Determine the [x, y] coordinate at the center of the cell enclosing the given text.  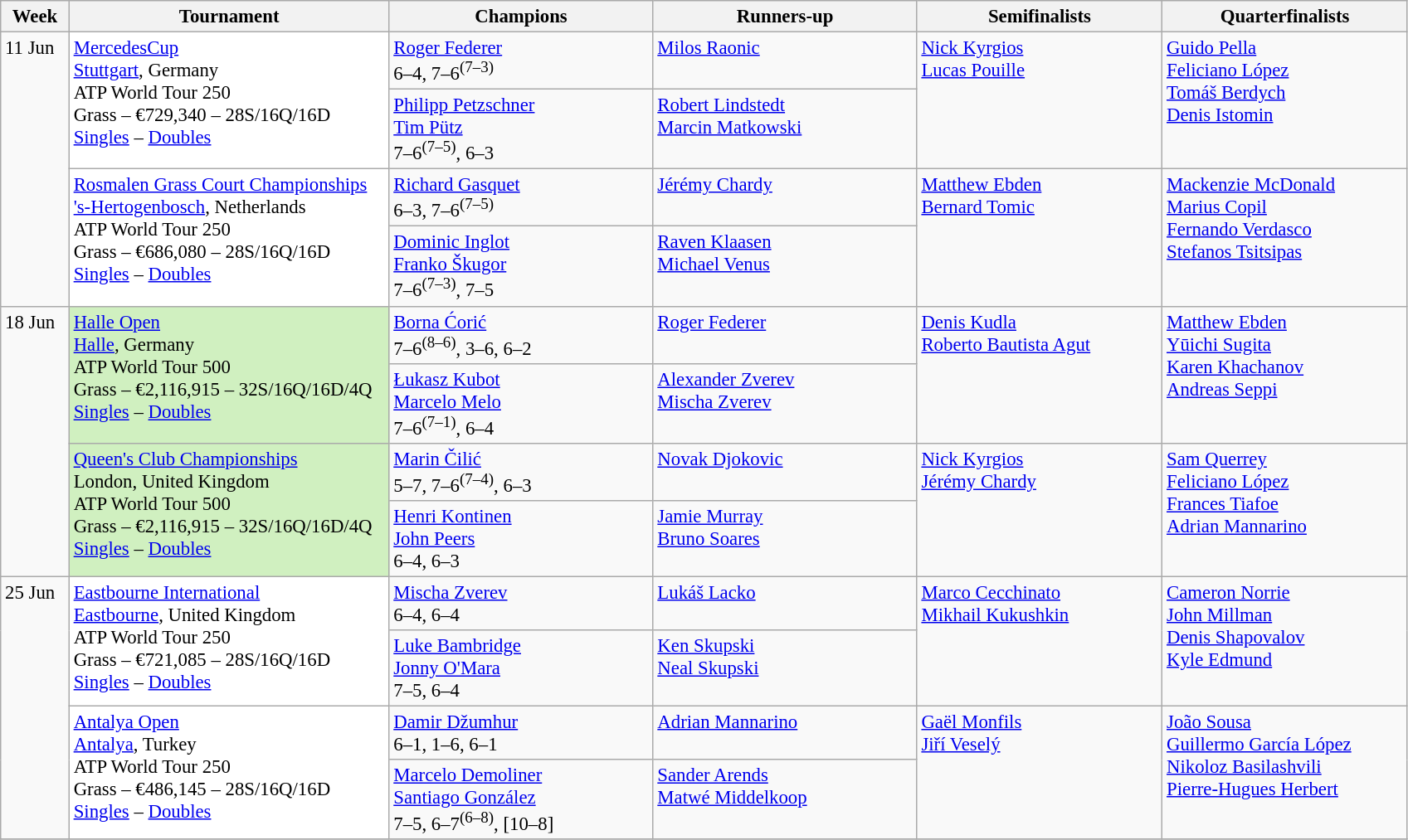
Gaël Monfils Jiří Veselý [1040, 773]
Jamie Murray Bruno Soares [785, 539]
Roger Federer6–4, 7–6(7–3) [521, 61]
Denis Kudla Roberto Bautista Agut [1040, 375]
Marcelo Demoliner Santiago González 7–5, 6–7(6–8), [10–8] [521, 799]
Adrian Mannarino [785, 733]
Nick Kyrgios Jérémy Chardy [1040, 511]
MercedesCup Stuttgart, GermanyATP World Tour 250Grass – €729,340 – 28S/16Q/16D Singles – Doubles [229, 101]
Antalya Open Antalya, TurkeyATP World Tour 250Grass – €486,145 – 28S/16Q/16D Singles – Doubles [229, 773]
João Sousa Guillermo García López Nikoloz Basilashvili Pierre-Hugues Herbert [1285, 773]
Milos Raonic [785, 61]
Sam Querrey Feliciano López Frances Tiafoe Adrian Mannarino [1285, 511]
11 Jun [35, 169]
Alexander Zverev Mischa Zverev [785, 403]
Guido Pella Feliciano López Tomáš Berdych Denis Istomin [1285, 101]
Tournament [229, 17]
Jérémy Chardy [785, 197]
Luke Bambridge Jonny O'Mara 7–5, 6–4 [521, 668]
Richard Gasquet6–3, 7–6(7–5) [521, 197]
Dominic Inglot Franko Škugor7–6(7–3), 7–5 [521, 266]
Damir Džumhur 6–1, 1–6, 6–1 [521, 733]
Philipp Petzschner Tim Pütz 7–6(7–5), 6–3 [521, 129]
Marin Čilić 5–7, 7–6(7–4), 6–3 [521, 473]
Borna Ćorić7–6(8–6), 3–6, 6–2 [521, 335]
Cameron Norrie John Millman Denis Shapovalov Kyle Edmund [1285, 641]
Rosmalen Grass Court Championships 's-Hertogenbosch, NetherlandsATP World Tour 250Grass – €686,080 – 28S/16Q/16D Singles – Doubles [229, 237]
Halle Open Halle, GermanyATP World Tour 500Grass – €2,116,915 – 32S/16Q/16D/4Q Singles – Doubles [229, 375]
Mischa Zverev 6–4, 6–4 [521, 604]
Queen's Club Championships London, United KingdomATP World Tour 500Grass – €2,116,915 – 32S/16Q/16D/4Q Singles – Doubles [229, 511]
Sander Arends Matwé Middelkoop [785, 799]
Week [35, 17]
Marco Cecchinato Mikhail Kukushkin [1040, 641]
Matthew Ebden Bernard Tomic [1040, 237]
Quarterfinalists [1285, 17]
Robert Lindstedt Marcin Matkowski [785, 129]
Henri Kontinen John Peers 6–4, 6–3 [521, 539]
Nick Kyrgios Lucas Pouille [1040, 101]
18 Jun [35, 441]
Eastbourne International Eastbourne, United KingdomATP World Tour 250Grass – €721,085 – 28S/16Q/16D Singles – Doubles [229, 641]
25 Jun [35, 708]
Ken Skupski Neal Skupski [785, 668]
Semifinalists [1040, 17]
Roger Federer [785, 335]
Łukasz Kubot Marcelo Melo 7–6(7–1), 6–4 [521, 403]
Lukáš Lacko [785, 604]
Mackenzie McDonald Marius Copil Fernando Verdasco Stefanos Tsitsipas [1285, 237]
Novak Djokovic [785, 473]
Runners-up [785, 17]
Matthew Ebden Yūichi Sugita Karen Khachanov Andreas Seppi [1285, 375]
Champions [521, 17]
Raven Klaasen Michael Venus [785, 266]
